Identify which cell holds the provided text, then report its [x, y] central coordinate. 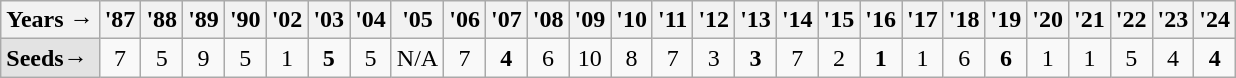
'89 [204, 20]
'12 [714, 20]
8 [632, 58]
'90 [245, 20]
'06 [465, 20]
'04 [371, 20]
'21 [1090, 20]
'16 [881, 20]
'17 [923, 20]
'02 [287, 20]
Seeds→ [50, 58]
'15 [839, 20]
N/A [417, 58]
'18 [964, 20]
'23 [1173, 20]
'19 [1006, 20]
'07 [506, 20]
'24 [1215, 20]
'13 [756, 20]
10 [590, 58]
'14 [797, 20]
'09 [590, 20]
2 [839, 58]
'88 [162, 20]
'03 [329, 20]
'22 [1131, 20]
Years → [50, 20]
'08 [548, 20]
'11 [672, 20]
9 [204, 58]
'87 [120, 20]
'20 [1048, 20]
'10 [632, 20]
'05 [417, 20]
